Pinpoint the cell where the given text exists, returning its (x, y) midpoint coordinate. 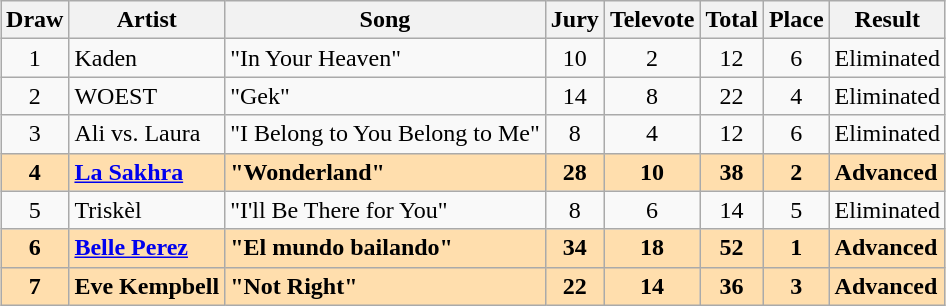
"Not Right" (386, 286)
"El mundo bailando" (386, 248)
Song (386, 20)
18 (652, 248)
Eve Kempbell (147, 286)
"I'll Be There for You" (386, 210)
28 (574, 172)
La Sakhra (147, 172)
Kaden (147, 58)
Result (887, 20)
WOEST (147, 96)
Belle Perez (147, 248)
"Gek" (386, 96)
"I Belong to You Belong to Me" (386, 134)
Draw (35, 20)
38 (732, 172)
Triskèl (147, 210)
Ali vs. Laura (147, 134)
Place (796, 20)
"Wonderland" (386, 172)
Artist (147, 20)
Total (732, 20)
Jury (574, 20)
7 (35, 286)
Televote (652, 20)
34 (574, 248)
52 (732, 248)
36 (732, 286)
"In Your Heaven" (386, 58)
